Extract the (X, Y) coordinate from the center of the cell holding the provided text.  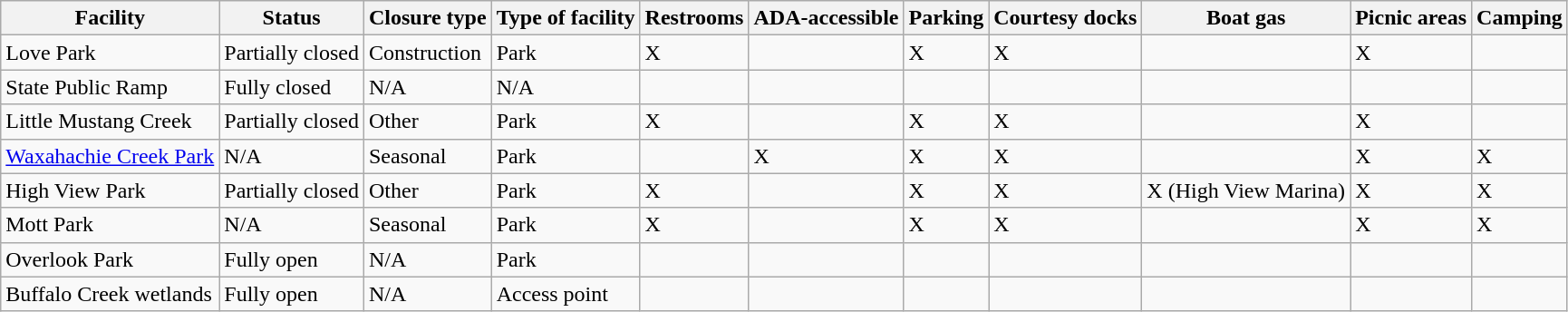
Fully closed (292, 87)
Closure type (428, 18)
State Public Ramp (111, 87)
X (High View Marina) (1246, 190)
Waxahachie Creek Park (111, 156)
Type of facility (566, 18)
High View Park (111, 190)
Picnic areas (1411, 18)
Facility (111, 18)
Camping (1520, 18)
Status (292, 18)
Buffalo Creek wetlands (111, 294)
Access point (566, 294)
Little Mustang Creek (111, 122)
Love Park (111, 53)
Mott Park (111, 225)
Overlook Park (111, 259)
ADA-accessible (827, 18)
Restrooms (694, 18)
Boat gas (1246, 18)
Courtesy docks (1066, 18)
Construction (428, 53)
Parking (946, 18)
